Locate the cell with the specified text and output its [X, Y] center coordinate. 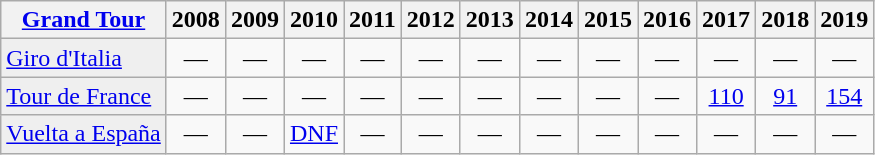
2018 [786, 20]
Giro d'Italia [84, 58]
2019 [844, 20]
91 [786, 96]
Vuelta a España [84, 134]
154 [844, 96]
2013 [490, 20]
Grand Tour [84, 20]
110 [726, 96]
2008 [196, 20]
Tour de France [84, 96]
2016 [668, 20]
2012 [430, 20]
2015 [608, 20]
2010 [314, 20]
DNF [314, 134]
2011 [373, 20]
2009 [254, 20]
2017 [726, 20]
2014 [548, 20]
